Detect which cell encompasses the target text, then output its [X, Y] center coordinate. 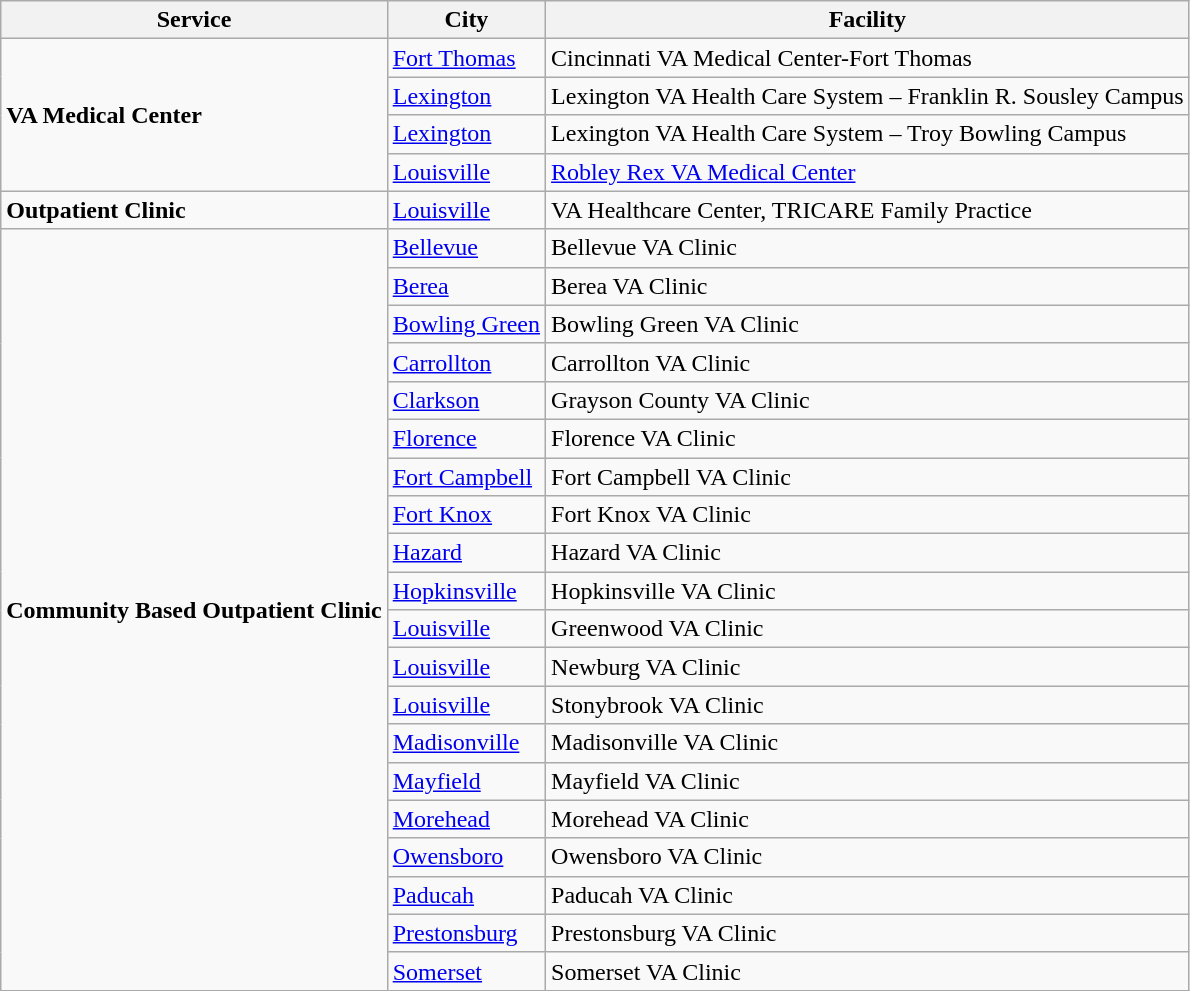
Madisonville [466, 743]
Morehead [466, 819]
Paducah VA Clinic [868, 895]
Newburg VA Clinic [868, 667]
Lexington VA Health Care System – Franklin R. Sousley Campus [868, 96]
Bowling Green [466, 324]
Florence [466, 438]
Berea VA Clinic [868, 286]
Service [194, 20]
Somerset [466, 971]
Prestonsburg [466, 933]
Cincinnati VA Medical Center-Fort Thomas [868, 58]
Prestonsburg VA Clinic [868, 933]
Fort Thomas [466, 58]
Clarkson [466, 400]
Owensboro [466, 857]
Hopkinsville [466, 591]
Bellevue [466, 248]
Grayson County VA Clinic [868, 400]
Bowling Green VA Clinic [868, 324]
Lexington VA Health Care System – Troy Bowling Campus [868, 134]
Outpatient Clinic [194, 210]
Carrollton VA Clinic [868, 362]
Owensboro VA Clinic [868, 857]
Robley Rex VA Medical Center [868, 172]
Greenwood VA Clinic [868, 629]
Morehead VA Clinic [868, 819]
Fort Knox VA Clinic [868, 515]
Hazard VA Clinic [868, 553]
Fort Knox [466, 515]
Madisonville VA Clinic [868, 743]
Mayfield [466, 781]
Stonybrook VA Clinic [868, 705]
Mayfield VA Clinic [868, 781]
Paducah [466, 895]
City [466, 20]
Carrollton [466, 362]
Florence VA Clinic [868, 438]
VA Healthcare Center, TRICARE Family Practice [868, 210]
Somerset VA Clinic [868, 971]
Fort Campbell VA Clinic [868, 477]
Fort Campbell [466, 477]
Hopkinsville VA Clinic [868, 591]
VA Medical Center [194, 115]
Facility [868, 20]
Hazard [466, 553]
Bellevue VA Clinic [868, 248]
Community Based Outpatient Clinic [194, 610]
Berea [466, 286]
